Extract the (x, y) coordinate from the center of the cell holding the provided text.  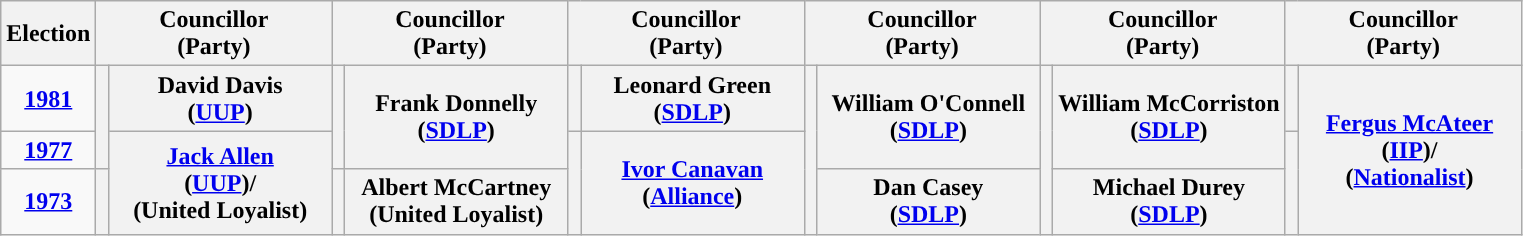
Frank Donnelly (SDLP) (456, 118)
Ivor Canavan (Alliance) (692, 182)
Michael Durey (SDLP) (1170, 202)
Leonard Green (SDLP) (692, 98)
William McCorriston (SDLP) (1170, 118)
Fergus McAteer (IIP)/ (Nationalist) (1410, 150)
William O'Connell (SDLP) (929, 118)
Dan Casey (SDLP) (929, 202)
1977 (48, 150)
1981 (48, 98)
1973 (48, 202)
Election (48, 34)
Jack Allen (UUP)/ (United Loyalist) (220, 182)
Albert McCartney (United Loyalist) (456, 202)
David Davis (UUP) (220, 98)
